From the cell containing the given text, extract its center point as (X, Y) coordinate. 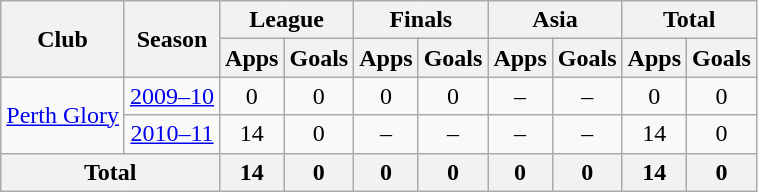
Asia (555, 20)
2010–11 (172, 134)
Finals (421, 20)
Season (172, 39)
Perth Glory (63, 115)
League (287, 20)
Club (63, 39)
2009–10 (172, 96)
